Return [X, Y] of the center of cell containing provided text 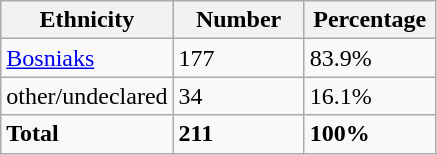
177 [238, 58]
100% [370, 134]
34 [238, 96]
211 [238, 134]
16.1% [370, 96]
Number [238, 20]
83.9% [370, 58]
other/undeclared [87, 96]
Ethnicity [87, 20]
Bosniaks [87, 58]
Percentage [370, 20]
Total [87, 134]
